Pinpoint the cell where the given text exists, returning its (x, y) midpoint coordinate. 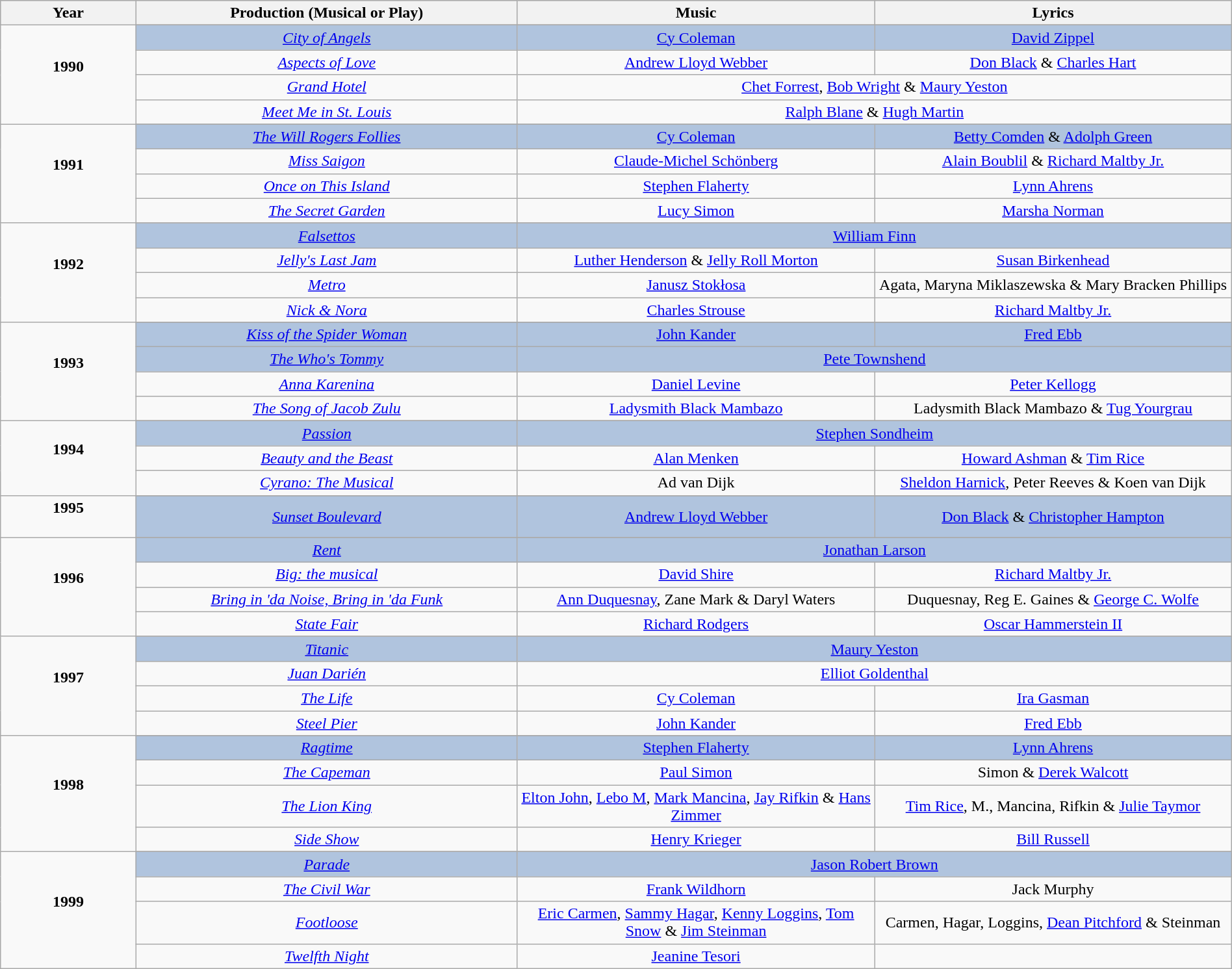
Rent (326, 550)
Carmen, Hagar, Loggins, Dean Pitchford & Steinman (1053, 923)
Ragtime (326, 748)
Lyrics (1053, 13)
Parade (326, 864)
The Capeman (326, 773)
Paul Simon (695, 773)
Year (68, 13)
State Fair (326, 624)
1995 (68, 516)
Kiss of the Spider Woman (326, 335)
Cyrano: The Musical (326, 483)
Jason Robert Brown (875, 864)
Jelly's Last Jam (326, 260)
Agata, Maryna Miklaszewska & Mary Bracken Phillips (1053, 285)
Jeanine Tesori (695, 956)
City of Angels (326, 38)
Daniel Levine (695, 384)
Bill Russell (1053, 840)
Chet Forrest, Bob Wright & Maury Yeston (875, 87)
Oscar Hammerstein II (1053, 624)
The Secret Garden (326, 211)
The Song of Jacob Zulu (326, 409)
Simon & Derek Walcott (1053, 773)
Ladysmith Black Mambazo (695, 409)
Metro (326, 285)
Eric Carmen, Sammy Hagar, Kenny Loggins, Tom Snow & Jim Steinman (695, 923)
Marsha Norman (1053, 211)
Don Black & Christopher Hampton (1053, 516)
William Finn (875, 235)
The Lion King (326, 806)
Beauty and the Beast (326, 458)
1991 (68, 174)
Ladysmith Black Mambazo & Tug Yourgrau (1053, 409)
Frank Wildhorn (695, 889)
Duquesnay, Reg E. Gaines & George C. Wolfe (1053, 599)
Luther Henderson & Jelly Roll Morton (695, 260)
Tim Rice, M., Mancina, Rifkin & Julie Taymor (1053, 806)
Ann Duquesnay, Zane Mark & Daryl Waters (695, 599)
Footloose (326, 923)
1994 (68, 458)
Claude-Michel Schönberg (695, 161)
Susan Birkenhead (1053, 260)
1997 (68, 686)
Charles Strouse (695, 310)
Richard Rodgers (695, 624)
Ad van Dijk (695, 483)
Janusz Stokłosa (695, 285)
Twelfth Night (326, 956)
Bring in 'da Noise, Bring in 'da Funk (326, 599)
Pete Townshend (875, 359)
The Who's Tommy (326, 359)
Henry Krieger (695, 840)
Alain Boublil & Richard Maltby Jr. (1053, 161)
1993 (68, 372)
Steel Pier (326, 723)
Betty Comden & Adolph Green (1053, 136)
Elliot Goldenthal (875, 673)
Miss Saigon (326, 161)
Stephen Sondheim (875, 433)
Sunset Boulevard (326, 516)
Jonathan Larson (875, 550)
Maury Yeston (875, 649)
Jack Murphy (1053, 889)
Music (695, 13)
Ira Gasman (1053, 698)
Sheldon Harnick, Peter Reeves & Koen van Dijk (1053, 483)
Ralph Blane & Hugh Martin (875, 112)
Production (Musical or Play) (326, 13)
Anna Karenina (326, 384)
The Civil War (326, 889)
Elton John, Lebo M, Mark Mancina, Jay Rifkin & Hans Zimmer (695, 806)
1999 (68, 910)
The Life (326, 698)
Don Black & Charles Hart (1053, 62)
Aspects of Love (326, 62)
Once on This Island (326, 186)
1998 (68, 794)
1996 (68, 587)
David Zippel (1053, 38)
Peter Kellogg (1053, 384)
Side Show (326, 840)
Passion (326, 433)
1990 (68, 75)
Big: the musical (326, 575)
The Will Rogers Follies (326, 136)
1992 (68, 272)
Titanic (326, 649)
Juan Darién (326, 673)
Howard Ashman & Tim Rice (1053, 458)
Grand Hotel (326, 87)
Nick & Nora (326, 310)
Alan Menken (695, 458)
Meet Me in St. Louis (326, 112)
David Shire (695, 575)
Lucy Simon (695, 211)
Falsettos (326, 235)
